Identify which cell holds the provided text, then report its (X, Y) central coordinate. 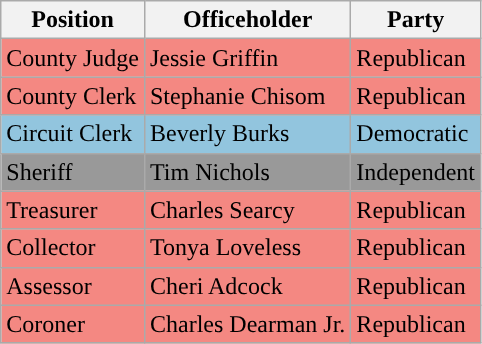
Tim Nichols (247, 172)
Charles Searcy (247, 210)
Coroner (73, 324)
County Clerk (73, 96)
Jessie Griffin (247, 58)
County Judge (73, 58)
Assessor (73, 286)
Position (73, 20)
Collector (73, 248)
Circuit Clerk (73, 134)
Treasurer (73, 210)
Cheri Adcock (247, 286)
Sheriff (73, 172)
Charles Dearman Jr. (247, 324)
Beverly Burks (247, 134)
Independent (416, 172)
Tonya Loveless (247, 248)
Stephanie Chisom (247, 96)
Officeholder (247, 20)
Party (416, 20)
Democratic (416, 134)
